Provide the (x, y) coordinate of the cell's center where the given text is located.  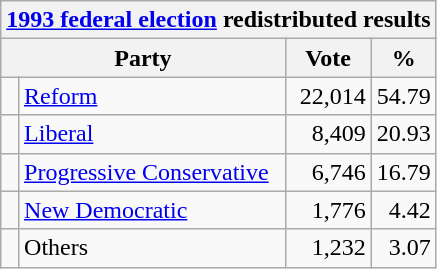
Others (152, 248)
1,232 (328, 248)
Reform (152, 96)
8,409 (328, 134)
Party (143, 58)
54.79 (404, 96)
% (404, 58)
20.93 (404, 134)
Progressive Conservative (152, 172)
New Democratic (152, 210)
16.79 (404, 172)
3.07 (404, 248)
Liberal (152, 134)
22,014 (328, 96)
1,776 (328, 210)
1993 federal election redistributed results (218, 20)
4.42 (404, 210)
6,746 (328, 172)
Vote (328, 58)
